Pinpoint the cell where the given text exists, returning its (X, Y) midpoint coordinate. 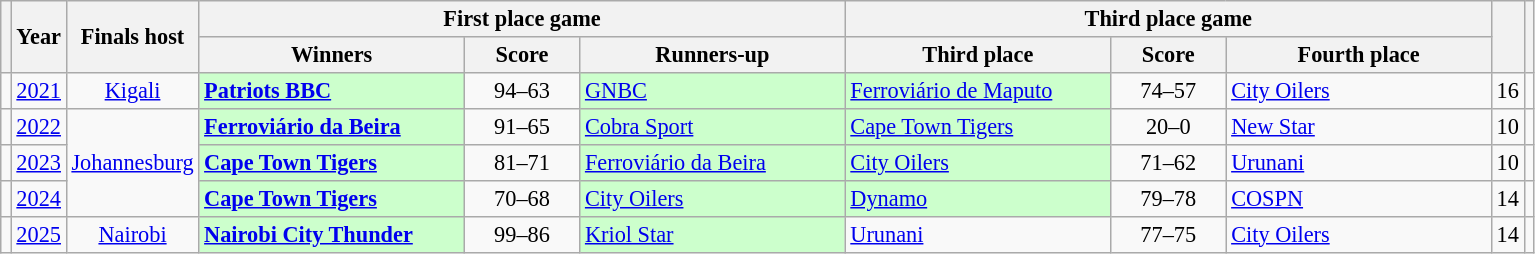
81–71 (522, 162)
Cobra Sport (712, 126)
2024 (38, 198)
94–63 (522, 90)
2023 (38, 162)
COSPN (1358, 198)
First place game (522, 19)
Third place game (1168, 19)
Winners (332, 55)
Kriol Star (712, 234)
91–65 (522, 126)
Patriots BBC (332, 90)
Third place (978, 55)
20–0 (1168, 126)
Fourth place (1358, 55)
Runners-up (712, 55)
2025 (38, 234)
99–86 (522, 234)
Nairobi City Thunder (332, 234)
77–75 (1168, 234)
16 (1508, 90)
Kigali (132, 90)
2022 (38, 126)
2021 (38, 90)
GNBC (712, 90)
Ferroviário de Maputo (978, 90)
Johannesburg (132, 162)
79–78 (1168, 198)
71–62 (1168, 162)
74–57 (1168, 90)
Year (38, 37)
70–68 (522, 198)
Dynamo (978, 198)
Finals host (132, 37)
Nairobi (132, 234)
New Star (1358, 126)
